Search for the cell housing the specified text and yield its (x, y) center coordinate. 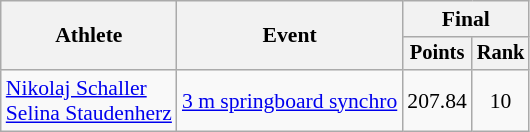
Athlete (89, 36)
Rank (501, 54)
10 (501, 100)
207.84 (436, 100)
Event (290, 36)
Nikolaj SchallerSelina Staudenherz (89, 100)
3 m springboard synchro (290, 100)
Final (466, 19)
Points (436, 54)
